Search for the cell housing the specified text and yield its [x, y] center coordinate. 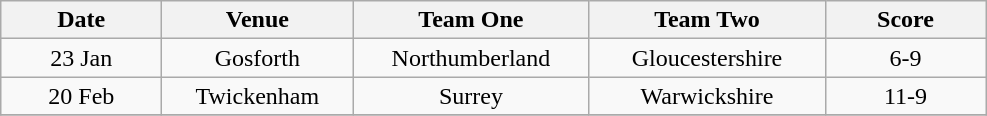
Team One [471, 20]
20 Feb [82, 96]
Gloucestershire [707, 58]
Venue [258, 20]
Date [82, 20]
Twickenham [258, 96]
Gosforth [258, 58]
Surrey [471, 96]
Team Two [707, 20]
Score [906, 20]
Northumberland [471, 58]
23 Jan [82, 58]
6-9 [906, 58]
11-9 [906, 96]
Warwickshire [707, 96]
